Return the (x, y) coordinate for the center point of the cell that contains the specified text.  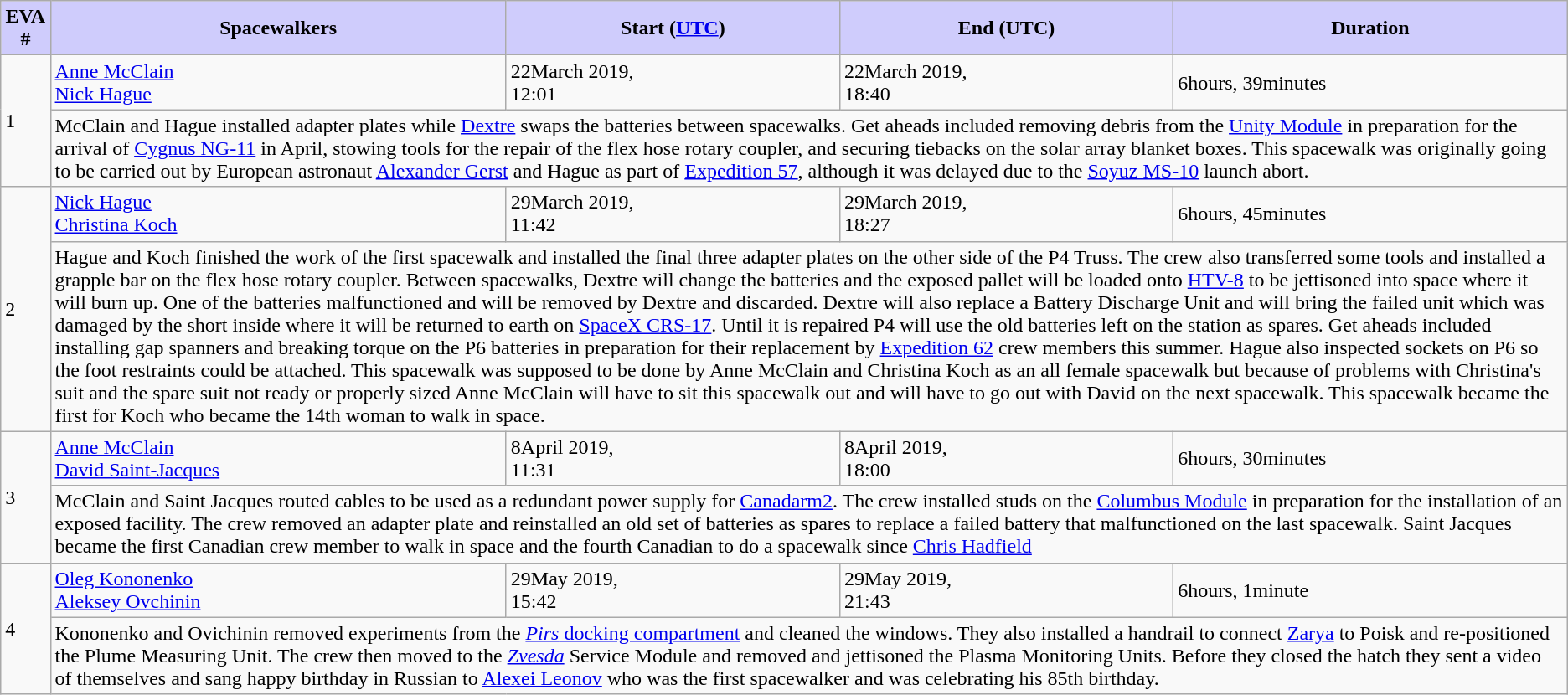
Start (UTC) (673, 28)
Spacewalkers (278, 28)
4 (25, 628)
6hours, 39minutes (1370, 82)
8April 2019,11:31 (673, 459)
3 (25, 497)
29March 2019,11:42 (673, 214)
2 (25, 309)
Anne McClain Nick Hague (278, 82)
EVA # (25, 28)
29May 2019,15:42 (673, 589)
22March 2019,12:01 (673, 82)
6hours, 30minutes (1370, 459)
6hours, 45minutes (1370, 214)
29May 2019,21:43 (1006, 589)
End (UTC) (1006, 28)
Oleg Kononenko Aleksey Ovchinin (278, 589)
22March 2019,18:40 (1006, 82)
29March 2019,18:27 (1006, 214)
1 (25, 121)
Duration (1370, 28)
Nick Hague Christina Koch (278, 214)
Anne McClain David Saint-Jacques (278, 459)
8April 2019,18:00 (1006, 459)
6hours, 1minute (1370, 589)
